Output the [X, Y] coordinate of the center of the cell containing the given text.  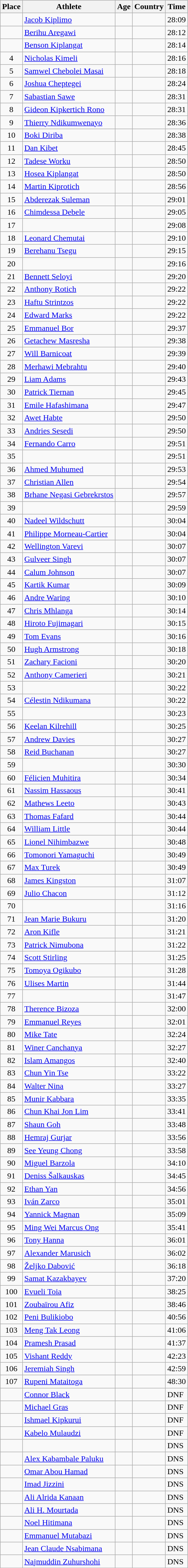
Philippe Morneau-Cartier [69, 533]
76 [11, 983]
Calum Johnson [69, 572]
104 [11, 1343]
66 [11, 855]
32:01 [177, 1022]
Nadeel Wildschutt [69, 521]
Brhane Negasi Gebrekrstos [69, 495]
67 [11, 868]
33:27 [177, 1086]
64 [11, 829]
Omar Abou Hamad [69, 1471]
38:46 [177, 1304]
Vishant Reddy [69, 1356]
41:06 [177, 1330]
41 [11, 533]
Félicien Muhitira [69, 777]
Tadese Worku [69, 161]
Meng Tak Leong [69, 1330]
51 [11, 662]
Tomonori Yamaguchi [69, 855]
28:14 [177, 45]
48 [11, 623]
Pramesh Prasad [69, 1343]
46 [11, 598]
Country [149, 7]
27 [11, 353]
5 [11, 71]
25 [11, 328]
79 [11, 1022]
Michael Gras [69, 1407]
17 [11, 225]
56 [11, 726]
Will Barnicoat [69, 353]
9 [11, 122]
26 [11, 341]
Max Turek [69, 868]
34:10 [177, 1163]
Tomoya Ogikubo [69, 970]
68 [11, 880]
7 [11, 97]
Andre Waring [69, 598]
87 [11, 1124]
Chimdessa Debele [69, 212]
Thomas Fafard [69, 816]
37:20 [177, 1279]
Evueli Toia [69, 1292]
30:10 [177, 598]
Andries Sesedi [69, 431]
16 [11, 212]
35 [11, 456]
30:09 [177, 585]
Zachary Facioni [69, 662]
28:45 [177, 148]
42:23 [177, 1356]
James Kingston [69, 880]
Rupeni Mataitoga [69, 1381]
99 [11, 1279]
Hiroto Fujimagari [69, 623]
48:30 [177, 1381]
30:41 [177, 791]
Nassim Hassaous [69, 791]
Ali H. Mourtada [69, 1510]
94 [11, 1215]
Ulises Martin [69, 983]
Keelan Kilrehill [69, 726]
31:25 [177, 957]
Anthony Rotich [69, 289]
38:25 [177, 1292]
Haftu Strintzos [69, 302]
Martin Kiprotich [69, 187]
35:01 [177, 1202]
31 [11, 405]
29:15 [177, 251]
85 [11, 1099]
29:54 [177, 482]
93 [11, 1202]
28:09 [177, 20]
30:25 [177, 726]
32 [11, 418]
36:02 [177, 1253]
Connor Black [69, 1394]
Imad Jizzini [69, 1484]
45 [11, 585]
73 [11, 945]
71 [11, 919]
Hosea Kiplangat [69, 174]
29:08 [177, 225]
Jeremiah Singh [69, 1368]
35:09 [177, 1215]
98 [11, 1266]
Peni Bulikiobo [69, 1317]
Therence Bizoza [69, 1009]
33:48 [177, 1124]
65 [11, 842]
Leonard Chemutai [69, 238]
28:16 [177, 58]
Ethan Yan [69, 1189]
30:15 [177, 623]
29:53 [177, 469]
24 [11, 315]
Alex Kabambale Paluku [69, 1459]
Mathews Leeto [69, 803]
Sabastian Sawe [69, 97]
29:20 [177, 276]
Tom Evans [69, 636]
29:57 [177, 495]
34:45 [177, 1176]
103 [11, 1330]
106 [11, 1368]
36:01 [177, 1240]
28:24 [177, 84]
Christian Allen [69, 482]
Emmanuel Mutabazi [69, 1536]
Emmanuel Bor [69, 328]
29:01 [177, 200]
40:56 [177, 1317]
Patrick Tiernan [69, 392]
49 [11, 636]
29 [11, 379]
Reid Buchanan [69, 752]
29:47 [177, 405]
32:40 [177, 1060]
32:00 [177, 1009]
80 [11, 1035]
50 [11, 649]
31:28 [177, 970]
Lionel Nihimbazwe [69, 842]
37 [11, 482]
Aron Kifle [69, 932]
10 [11, 135]
70 [11, 906]
Patrick Nimubona [69, 945]
Walter Nina [69, 1086]
28:56 [177, 187]
15 [11, 200]
Athlete [69, 7]
32:24 [177, 1035]
8 [11, 109]
42 [11, 546]
28:38 [177, 135]
31:44 [177, 983]
29:38 [177, 341]
See Yeung Chong [69, 1150]
92 [11, 1189]
Benson Kiplangat [69, 45]
Berihu Aregawi [69, 32]
23 [11, 302]
18 [11, 238]
4 [11, 58]
13 [11, 174]
107 [11, 1381]
33 [11, 431]
28 [11, 366]
29:37 [177, 328]
30:20 [177, 662]
Edward Marks [69, 315]
59 [11, 765]
Samat Kazakbayev [69, 1279]
Hugh Armstrong [69, 649]
54 [11, 700]
31:21 [177, 932]
Chris Mhlanga [69, 611]
74 [11, 957]
41:37 [177, 1343]
Awet Habte [69, 418]
55 [11, 713]
83 [11, 1073]
63 [11, 816]
Gideon Kipkertich Rono [69, 109]
William Little [69, 829]
31:47 [177, 996]
Dan Kibet [69, 148]
33:35 [177, 1099]
36 [11, 469]
33:41 [177, 1112]
72 [11, 932]
Liam Adams [69, 379]
88 [11, 1137]
30:23 [177, 713]
Scott Stirling [69, 957]
Fernando Carro [69, 444]
61 [11, 791]
Shaun Goh [69, 1124]
Boki Diriba [69, 135]
34:56 [177, 1189]
29:59 [177, 508]
44 [11, 572]
58 [11, 752]
Hemraj Gurjar [69, 1137]
29:40 [177, 366]
38 [11, 495]
Ishmael Kipkurui [69, 1420]
Yannick Magnan [69, 1215]
Jean Marie Bukuru [69, 919]
Emmanuel Reyes [69, 1022]
Nicholas Kimeli [69, 58]
Ali Alrida Kanaan [69, 1497]
Winer Canchanya [69, 1047]
47 [11, 611]
84 [11, 1086]
30:14 [177, 611]
101 [11, 1304]
29:10 [177, 238]
29:39 [177, 353]
20 [11, 264]
Berehanu Tsegu [69, 251]
35:41 [177, 1227]
Gulveer Singh [69, 559]
30:48 [177, 842]
33:58 [177, 1150]
29:43 [177, 379]
81 [11, 1047]
Julio Chacon [69, 893]
82 [11, 1060]
Kabelo Mulaudzi [69, 1433]
Ahmed Muhumed [69, 469]
Deniss Šalkauskas [69, 1176]
31:20 [177, 919]
12 [11, 161]
Željko Dabović [69, 1266]
30:34 [177, 777]
30:16 [177, 636]
Iván Zarco [69, 1202]
62 [11, 803]
29:16 [177, 264]
Najmuddin Zuhurshohi [69, 1561]
Abderezak Suleman [69, 200]
Wellington Varevi [69, 546]
60 [11, 777]
Chun Khai Jon Lim [69, 1112]
6 [11, 84]
30:21 [177, 675]
Samwel Chebolei Masai [69, 71]
90 [11, 1163]
33:22 [177, 1073]
Tony Hanna [69, 1240]
31:22 [177, 945]
Ming Wei Marcus Ong [69, 1227]
Time [177, 7]
43 [11, 559]
31:16 [177, 906]
29:45 [177, 392]
57 [11, 739]
30:43 [177, 803]
36:18 [177, 1266]
42:59 [177, 1368]
102 [11, 1317]
31:12 [177, 893]
11 [11, 148]
Munir Kabbara [69, 1099]
22 [11, 289]
Age [124, 7]
31:07 [177, 880]
19 [11, 251]
Célestin Ndikumana [69, 700]
33:56 [177, 1137]
28:18 [177, 71]
75 [11, 970]
32:27 [177, 1047]
Miguel Barzola [69, 1163]
77 [11, 996]
Getachew Masresha [69, 341]
Bennett Seloyi [69, 276]
Andrew Davies [69, 739]
30:18 [177, 649]
Anthony Camerieri [69, 675]
91 [11, 1176]
28:12 [177, 32]
105 [11, 1356]
Jacob Kiplimo [69, 20]
Alexander Marusich [69, 1253]
97 [11, 1253]
29:05 [177, 212]
Kartik Kumar [69, 585]
40 [11, 521]
Place [11, 7]
86 [11, 1112]
14 [11, 187]
78 [11, 1009]
Noel Hitimana [69, 1523]
30:30 [177, 765]
34 [11, 444]
Emile Hafashimana [69, 405]
39 [11, 508]
Chun Yin Tse [69, 1073]
Merhawi Mebrahtu [69, 366]
100 [11, 1292]
53 [11, 688]
Jean Claude Nsabimana [69, 1548]
96 [11, 1240]
Mike Tate [69, 1035]
52 [11, 675]
Islam Amangos [69, 1060]
Zoubaïrou Afiz [69, 1304]
Thierry Ndikumwenayo [69, 122]
21 [11, 276]
95 [11, 1227]
69 [11, 893]
89 [11, 1150]
30 [11, 392]
28:36 [177, 122]
Joshua Cheptegei [69, 84]
